Pinpoint the cell where the given text exists, returning its (X, Y) midpoint coordinate. 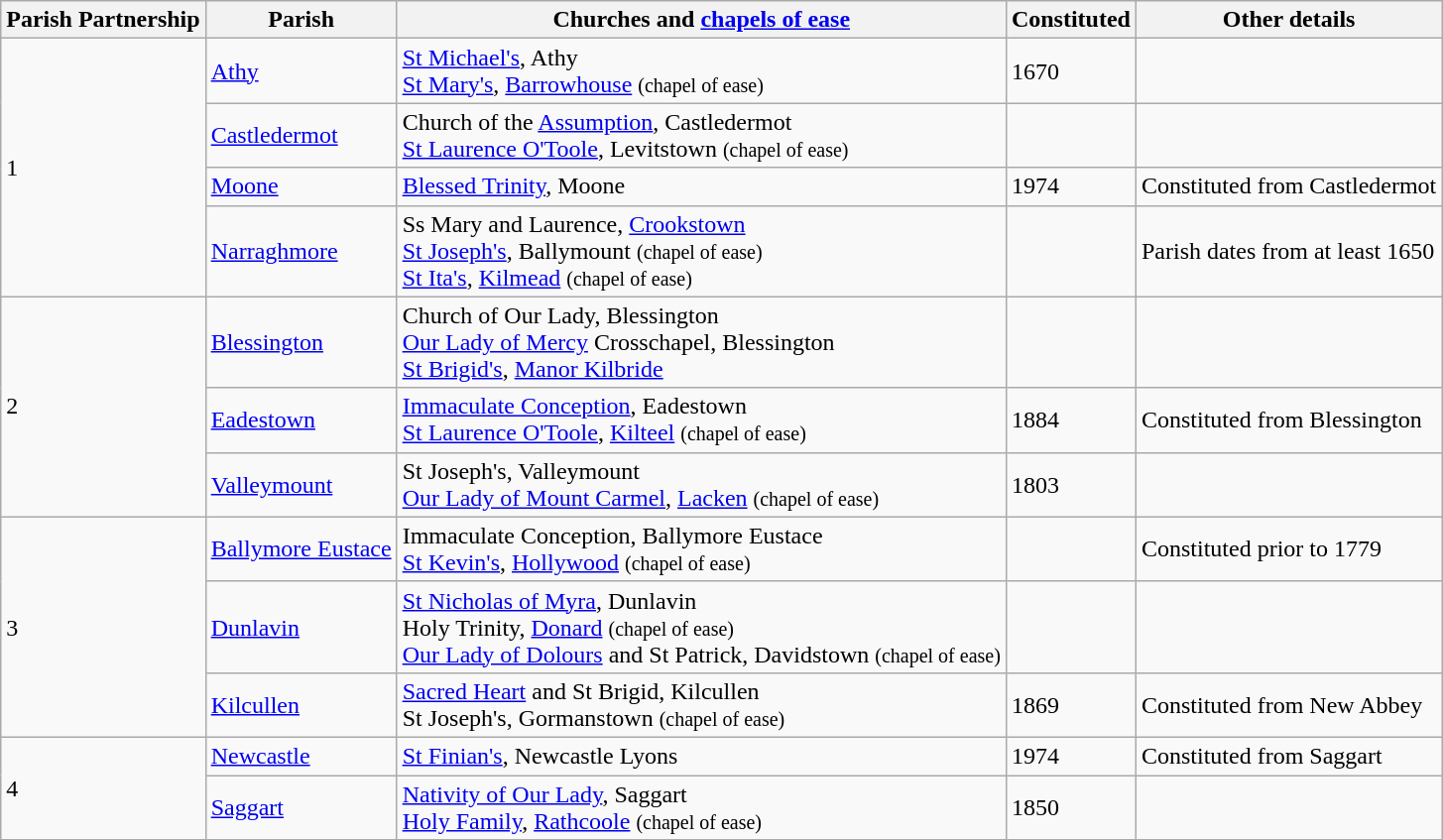
1670 (1071, 71)
Constituted (1071, 20)
Immaculate Conception, EadestownSt Laurence O'Toole, Kilteel (chapel of ease) (701, 420)
Moone (301, 186)
Kilcullen (301, 704)
St Finian's, Newcastle Lyons (701, 756)
Nativity of Our Lady, SaggartHoly Family, Rathcoole (chapel of ease) (701, 807)
1850 (1071, 807)
Constituted prior to 1779 (1288, 549)
Valleymount (301, 484)
St Joseph's, ValleymountOur Lady of Mount Carmel, Lacken (chapel of ease) (701, 484)
Eadestown (301, 420)
Church of the Assumption, CastledermotSt Laurence O'Toole, Levitstown (chapel of ease) (701, 135)
Constituted from Blessington (1288, 420)
1803 (1071, 484)
Ballymore Eustace (301, 549)
Blessington (301, 342)
Saggart (301, 807)
Churches and chapels of ease (701, 20)
Sacred Heart and St Brigid, KilcullenSt Joseph's, Gormanstown (chapel of ease) (701, 704)
Parish dates from at least 1650 (1288, 251)
Immaculate Conception, Ballymore EustaceSt Kevin's, Hollywood (chapel of ease) (701, 549)
1884 (1071, 420)
Ss Mary and Laurence, CrookstownSt Joseph's, Ballymount (chapel of ease)St Ita's, Kilmead (chapel of ease) (701, 251)
Parish Partnership (103, 20)
Newcastle (301, 756)
Other details (1288, 20)
Constituted from New Abbey (1288, 704)
Constituted from Saggart (1288, 756)
Athy (301, 71)
Constituted from Castledermot (1288, 186)
2 (103, 407)
St Michael's, AthySt Mary's, Barrowhouse (chapel of ease) (701, 71)
Dunlavin (301, 627)
3 (103, 627)
St Nicholas of Myra, DunlavinHoly Trinity, Donard (chapel of ease)Our Lady of Dolours and St Patrick, Davidstown (chapel of ease) (701, 627)
1 (103, 168)
Castledermot (301, 135)
4 (103, 787)
Parish (301, 20)
Church of Our Lady, BlessingtonOur Lady of Mercy Crosschapel, BlessingtonSt Brigid's, Manor Kilbride (701, 342)
Narraghmore (301, 251)
1869 (1071, 704)
Blessed Trinity, Moone (701, 186)
